Identify which cell holds the provided text, then report its (x, y) central coordinate. 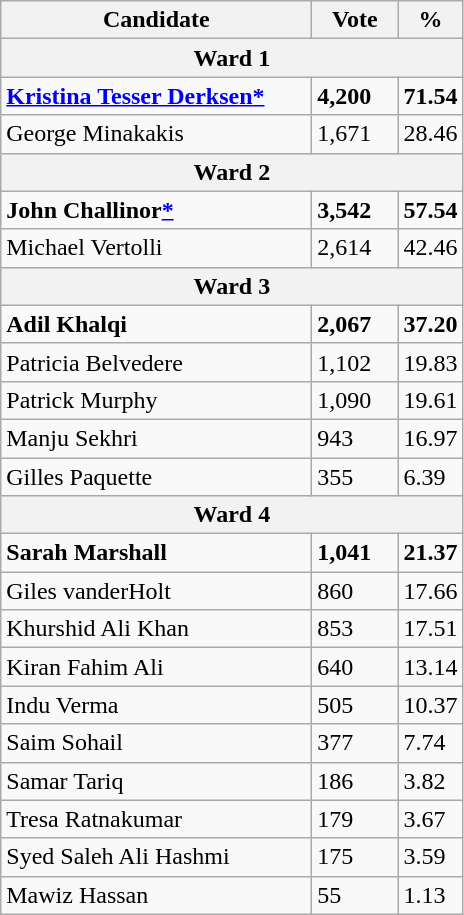
179 (355, 819)
21.37 (430, 553)
19.61 (430, 400)
17.66 (430, 591)
Ward 3 (232, 286)
1,090 (355, 400)
16.97 (430, 438)
Candidate (156, 20)
Mawiz Hassan (156, 895)
943 (355, 438)
505 (355, 705)
57.54 (430, 210)
Kiran Fahim Ali (156, 667)
Ward 2 (232, 172)
Gilles Paquette (156, 477)
Sarah Marshall (156, 553)
37.20 (430, 324)
7.74 (430, 743)
10.37 (430, 705)
28.46 (430, 134)
Manju Sekhri (156, 438)
Khurshid Ali Khan (156, 629)
Patrick Murphy (156, 400)
175 (355, 857)
1,102 (355, 362)
640 (355, 667)
355 (355, 477)
2,067 (355, 324)
Ward 1 (232, 58)
1,671 (355, 134)
3.82 (430, 781)
Tresa Ratnakumar (156, 819)
186 (355, 781)
6.39 (430, 477)
Samar Tariq (156, 781)
1.13 (430, 895)
377 (355, 743)
Saim Sohail (156, 743)
19.83 (430, 362)
Ward 4 (232, 515)
George Minakakis (156, 134)
42.46 (430, 248)
Kristina Tesser Derksen* (156, 96)
71.54 (430, 96)
3.59 (430, 857)
Indu Verma (156, 705)
13.14 (430, 667)
860 (355, 591)
1,041 (355, 553)
853 (355, 629)
Adil Khalqi (156, 324)
55 (355, 895)
Michael Vertolli (156, 248)
% (430, 20)
3,542 (355, 210)
Patricia Belvedere (156, 362)
Syed Saleh Ali Hashmi (156, 857)
3.67 (430, 819)
John Challinor* (156, 210)
4,200 (355, 96)
2,614 (355, 248)
17.51 (430, 629)
Vote (355, 20)
Giles vanderHolt (156, 591)
